From the cell containing the given text, extract its center point as (X, Y) coordinate. 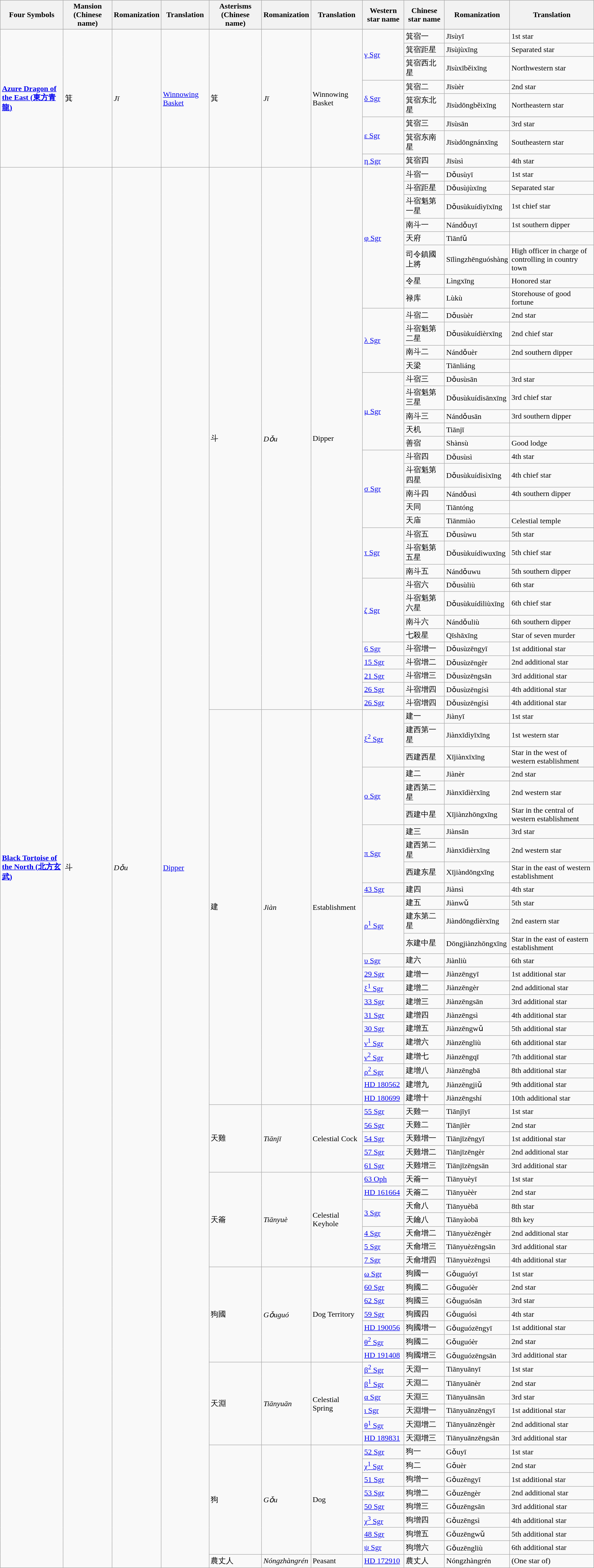
Celestial Cock (337, 1139)
Lùkù (477, 298)
Dǒusùwu (477, 534)
狗二 (424, 1465)
χ1 Sgr (383, 1465)
Jiànzēngsì (477, 1015)
Tiānjīzēngsān (477, 1166)
HD 180562 (383, 1085)
ρ1 Sgr (383, 925)
Star in the east of eastern establishment (551, 943)
γ Sgr (383, 55)
ο Sgr (383, 796)
δ Sgr (383, 98)
Tiānyuèèr (477, 1193)
Asterisms (Chinese name) (235, 15)
Jīsùsān (477, 124)
Tiānyuèyī (477, 1179)
Dǒusùsì (477, 457)
建增十 (424, 1098)
建增三 (424, 1002)
建增五 (424, 1029)
Xījiànzhōngxīng (477, 814)
ν1 Sgr (383, 1043)
建 (235, 907)
HD 172910 (383, 1561)
Storehouse of good fortune (551, 298)
ξ1 Sgr (383, 988)
Gǒuzēngsān (477, 1507)
Jiànxīdìyīxīng (477, 735)
Azure Dragon of the East (東方青龍) (32, 98)
天雞增一 (424, 1139)
斗宿六 (424, 585)
Qīshāxīng (477, 635)
天梁 (424, 366)
Jiànzēngjiǔ (477, 1085)
Tiānyuèzēngsì (477, 1260)
48 Sgr (383, 1534)
天淵三 (424, 1397)
南斗一 (424, 225)
β2 Sgr (383, 1369)
Jiànzēngqī (477, 1057)
箕宿四 (424, 161)
Dǒusùsān (477, 380)
斗宿魁第三星 (424, 398)
Jiànzēngbā (477, 1071)
4th southern dipper (551, 494)
狗增四 (424, 1520)
天淵一 (424, 1369)
Celestial Keyhole (337, 1220)
Gǒuguó (286, 1314)
6th chief star (551, 603)
HD 161664 (383, 1193)
9th additional star (551, 1085)
斗宿魁第五星 (424, 553)
5 Sgr (383, 1247)
斗宿一 (424, 175)
天同 (424, 507)
31 Sgr (383, 1015)
φ Sgr (383, 238)
善宿 (424, 443)
β1 Sgr (383, 1384)
Tiānliáng (477, 366)
Gǒuguózēngsān (477, 1356)
天淵增三 (424, 1438)
HD 190056 (383, 1328)
箕宿距星 (424, 50)
59 Sgr (383, 1314)
狗國增一 (424, 1328)
33 Sgr (383, 1002)
南斗五 (424, 571)
θ1 Sgr (383, 1424)
天淵增二 (424, 1424)
Nándǒuliù (477, 622)
Xījiànxīxīng (477, 757)
斗宿魁第四星 (424, 475)
南斗二 (424, 352)
Nándǒuèr (477, 352)
狗國三 (424, 1300)
天淵二 (424, 1384)
建六 (424, 960)
Dǒusùkuídìsìxīng (477, 475)
天府 (424, 239)
Northeastern star (551, 105)
天籥 (235, 1220)
6th southern dipper (551, 622)
斗宿距星 (424, 188)
箕宿二 (424, 87)
斗宿魁第一星 (424, 206)
Tiānyuānzēngsān (477, 1438)
Dog (337, 1499)
Tiānyuānsān (477, 1397)
χ3 Sgr (383, 1520)
七殺星 (424, 635)
天雞增二 (424, 1152)
Jīsùèr (477, 87)
天龠八 (424, 1206)
斗宿五 (424, 534)
Jiànzēngsān (477, 1002)
21 Sgr (383, 676)
天龠增四 (424, 1260)
西建中星 (424, 814)
建西第一星 (424, 735)
43 Sgr (383, 889)
Tiānyuānzēngyī (477, 1411)
Star of seven murder (551, 635)
2nd chief star (551, 334)
斗宿魁第二星 (424, 334)
Jiànyī (477, 717)
Nándǒusì (477, 494)
ζ Sgr (383, 610)
15 Sgr (383, 663)
Dǒusùèr (477, 315)
禄库 (424, 298)
天鑰八 (424, 1220)
Jiànzēngliù (477, 1043)
Dǒusùkuídìèrxīng (477, 334)
3rd southern dipper (551, 416)
ψ Sgr (383, 1547)
南斗三 (424, 416)
Celestial Spring (337, 1403)
Gǒuguósān (477, 1300)
狗增五 (424, 1534)
56 Sgr (383, 1125)
λ Sgr (383, 341)
建增九 (424, 1085)
建增四 (424, 1015)
μ Sgr (383, 411)
30 Sgr (383, 1029)
建五 (424, 903)
狗一 (424, 1452)
Honored star (551, 281)
Dǒusùliù (477, 585)
29 Sgr (383, 974)
斗宿增二 (424, 663)
Jiàn (286, 907)
60 Sgr (383, 1287)
建增六 (424, 1043)
57 Sgr (383, 1152)
Chinese star name (424, 15)
1st western star (551, 735)
天雞增三 (424, 1166)
狗增三 (424, 1507)
建增二 (424, 988)
50 Sgr (383, 1507)
Dǒusùkuídìwuxīng (477, 553)
狗國一 (424, 1274)
斗宿四 (424, 457)
HD 180699 (383, 1098)
狗增一 (424, 1479)
Dǒusùkuídìsānxīng (477, 398)
Jiànzēngshí (477, 1098)
Tiānjīzēngyī (477, 1139)
3 Sgr (383, 1213)
Nándǒuyī (477, 225)
斗宿增一 (424, 649)
53 Sgr (383, 1493)
西建西星 (424, 757)
天雞一 (424, 1111)
Western star name (383, 15)
8th key (551, 1220)
Star in the west of western establishment (551, 757)
Jiànzēngwǔ (477, 1029)
Jiànsān (477, 831)
4 Sgr (383, 1233)
Jīsùyī (477, 36)
Celestial temple (551, 521)
Four Symbols (32, 15)
Nándǒusān (477, 416)
Gǒu (286, 1499)
天籥二 (424, 1193)
斗宿增三 (424, 676)
Peasant (337, 1561)
建四 (424, 889)
Tiāntóng (477, 507)
Dǒusùkuídìliùxīng (477, 603)
ξ2 Sgr (383, 738)
Mansion (Chinese name) (88, 15)
南斗六 (424, 622)
天淵增一 (424, 1411)
Gǒuguózēngyī (477, 1328)
4th chief star (551, 475)
Northwestern star (551, 68)
HD 191408 (383, 1356)
5th chief star (551, 553)
建二 (424, 774)
Nándǒuwu (477, 571)
天龠增三 (424, 1247)
Southeastern star (551, 142)
High officer in charge of controlling in country town (551, 260)
斗宿二 (424, 315)
狗增二 (424, 1493)
Tiānjīèr (477, 1125)
τ Sgr (383, 553)
建东第二星 (424, 921)
8th additional star (551, 1071)
Tiānyuèzēngsān (477, 1247)
东建中星 (424, 943)
Sīlìngzhēnguóshàng (477, 260)
Tiānfǔ (477, 239)
Dǒusùkuídìyīxīng (477, 206)
Tiānmiào (477, 521)
8th star (551, 1206)
Tiānyuān (286, 1403)
ν2 Sgr (383, 1057)
Tiānyuānyī (477, 1369)
ε Sgr (383, 136)
狗 (235, 1499)
Jīsùdōngnánxīng (477, 142)
天龠增二 (424, 1233)
狗國增三 (424, 1356)
6 Sgr (383, 649)
61 Sgr (383, 1166)
Jīsùsì (477, 161)
Jiànsì (477, 889)
Tiānyuèzēngèr (477, 1233)
Jiànèr (477, 774)
司令鎮國上將 (424, 260)
Jiàndōngdìèrxīng (477, 921)
63 Oph (383, 1179)
1st chief star (551, 206)
Dǒusùyī (477, 175)
Gǒuzēngyī (477, 1479)
箕宿东北星 (424, 105)
ω Sgr (383, 1274)
Dǒusùzēngèr (477, 663)
7 Sgr (383, 1260)
斗宿三 (424, 380)
Lìngxīng (477, 281)
54 Sgr (383, 1139)
南斗四 (424, 494)
天庙 (424, 521)
Dog Territory (337, 1314)
建增八 (424, 1071)
Star in the east of western establishment (551, 872)
天雞 (235, 1139)
Gǒuguóyī (477, 1274)
55 Sgr (383, 1111)
狗增六 (424, 1547)
3rd chief star (551, 398)
π Sgr (383, 854)
天机 (424, 430)
Jiànzēngyī (477, 974)
Jīsùxīběixīng (477, 68)
2nd southern dipper (551, 352)
Establishment (337, 907)
η Sgr (383, 161)
Tiānjīzēngèr (477, 1152)
Jiànzēngèr (477, 988)
Jīsùjùxīng (477, 50)
(One star of) (551, 1561)
Tiānyuānèr (477, 1384)
ρ2 Sgr (383, 1071)
Good lodge (551, 443)
天淵 (235, 1403)
箕宿三 (424, 124)
ι Sgr (383, 1411)
狗國四 (424, 1314)
Jiànwǔ (477, 903)
Tiānyàobā (477, 1220)
天雞二 (424, 1125)
Tiānyuè (286, 1220)
令星 (424, 281)
Jīsùdōngběixīng (477, 105)
5th southern dipper (551, 571)
Star in the central of western establishment (551, 814)
Tiānjīyī (477, 1111)
51 Sgr (383, 1479)
Gǒuyī (477, 1452)
Gǒuzēngliù (477, 1547)
箕宿东南星 (424, 142)
Gǒuzēngèr (477, 1493)
Dǒusùzēngyī (477, 649)
Dǒusùjùxīng (477, 188)
Gǒuguósì (477, 1314)
Shànsù (477, 443)
天籥一 (424, 1179)
Tiānyuèbā (477, 1206)
υ Sgr (383, 960)
σ Sgr (383, 489)
箕宿西北星 (424, 68)
62 Sgr (383, 1300)
Dǒusùzēngsān (477, 676)
建增七 (424, 1057)
Jiànliù (477, 960)
Xījiàndōngxīng (477, 872)
HD 189831 (383, 1438)
建一 (424, 717)
建三 (424, 831)
Gǒuèr (477, 1465)
Gǒuzēngwǔ (477, 1534)
Black Tortoise of the North (北方玄武) (32, 868)
Tiānyuānzēngèr (477, 1424)
10th additional star (551, 1098)
7th additional star (551, 1057)
θ2 Sgr (383, 1342)
1st southern dipper (551, 225)
斗宿魁第六星 (424, 603)
西建东星 (424, 872)
Dōngjiànzhōngxīng (477, 943)
52 Sgr (383, 1452)
α Sgr (383, 1397)
2nd eastern star (551, 921)
Gǒuzēngsì (477, 1520)
狗國 (235, 1314)
建增一 (424, 974)
箕宿一 (424, 36)
